Provide the [X, Y] coordinate of the cell's center where the given text is located.  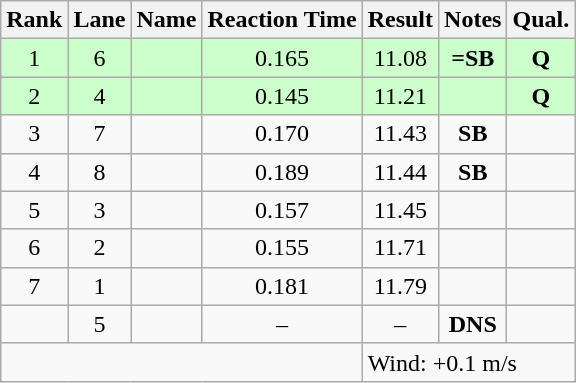
11.43 [400, 134]
0.189 [282, 172]
11.44 [400, 172]
Lane [100, 20]
Name [166, 20]
Notes [473, 20]
Wind: +0.1 m/s [468, 362]
Reaction Time [282, 20]
11.45 [400, 210]
8 [100, 172]
11.08 [400, 58]
=SB [473, 58]
0.181 [282, 286]
11.21 [400, 96]
Rank [34, 20]
Qual. [541, 20]
0.157 [282, 210]
0.145 [282, 96]
DNS [473, 324]
Result [400, 20]
0.165 [282, 58]
11.79 [400, 286]
0.170 [282, 134]
11.71 [400, 248]
0.155 [282, 248]
